For the text-containing cell, return its midpoint in (X, Y) coordinate format. 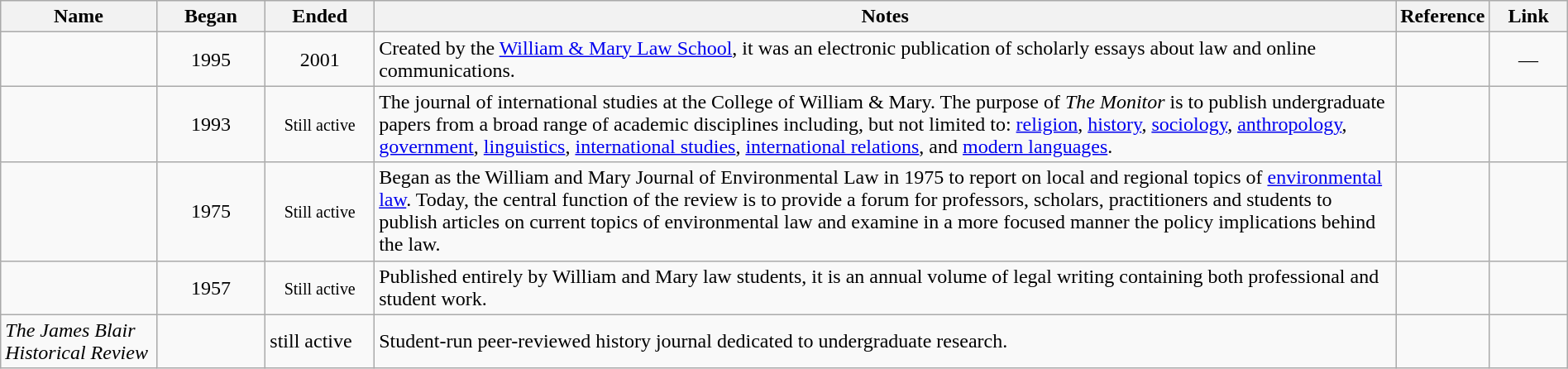
The James Blair Historical Review (79, 341)
Began (211, 17)
Name (79, 17)
1995 (211, 60)
still active (320, 341)
1957 (211, 288)
Ended (320, 17)
Published entirely by William and Mary law students, it is an annual volume of legal writing containing both professional and student work. (885, 288)
Link (1528, 17)
1975 (211, 212)
Reference (1442, 17)
1993 (211, 124)
2001 (320, 60)
Created by the William & Mary Law School, it was an electronic publication of scholarly essays about law and online communications. (885, 60)
Notes (885, 17)
Student-run peer-reviewed history journal dedicated to undergraduate research. (885, 341)
— (1528, 60)
